Scan for the cell matching the given text and deliver its (X, Y) coordinate at center. 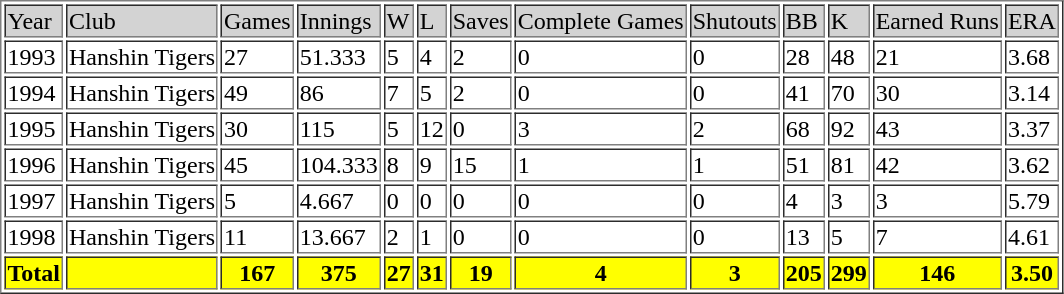
21 (938, 56)
1996 (33, 164)
1994 (33, 92)
205 (804, 272)
13 (804, 236)
8 (399, 164)
Club (142, 20)
K (849, 20)
43 (938, 128)
70 (849, 92)
48 (849, 56)
Complete Games (601, 20)
1995 (33, 128)
13.667 (339, 236)
12 (432, 128)
167 (258, 272)
3.50 (1032, 272)
4.61 (1032, 236)
146 (938, 272)
1997 (33, 200)
Games (258, 20)
BB (804, 20)
Year (33, 20)
Shutouts (735, 20)
299 (849, 272)
3.37 (1032, 128)
1998 (33, 236)
Innings (339, 20)
3.68 (1032, 56)
42 (938, 164)
1993 (33, 56)
Earned Runs (938, 20)
68 (804, 128)
104.333 (339, 164)
51 (804, 164)
86 (339, 92)
41 (804, 92)
81 (849, 164)
W (399, 20)
Saves (481, 20)
ERA (1032, 20)
31 (432, 272)
49 (258, 92)
Total (33, 272)
375 (339, 272)
5.79 (1032, 200)
51.333 (339, 56)
4.667 (339, 200)
28 (804, 56)
45 (258, 164)
92 (849, 128)
115 (339, 128)
L (432, 20)
3.62 (1032, 164)
19 (481, 272)
15 (481, 164)
3.14 (1032, 92)
11 (258, 236)
9 (432, 164)
